Locate the cell with the specified text and output its (x, y) center coordinate. 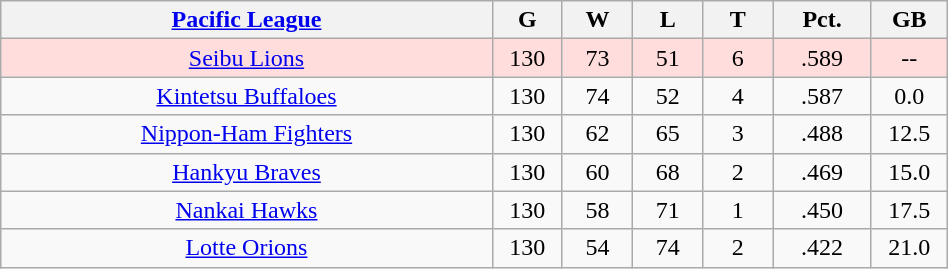
.450 (822, 210)
54 (597, 248)
Hankyu Braves (246, 172)
58 (597, 210)
-- (909, 58)
6 (738, 58)
Pacific League (246, 20)
W (597, 20)
62 (597, 134)
65 (668, 134)
21.0 (909, 248)
T (738, 20)
52 (668, 96)
.587 (822, 96)
.469 (822, 172)
Kintetsu Buffaloes (246, 96)
60 (597, 172)
GB (909, 20)
G (527, 20)
73 (597, 58)
51 (668, 58)
L (668, 20)
12.5 (909, 134)
4 (738, 96)
71 (668, 210)
Lotte Orions (246, 248)
Nippon-Ham Fighters (246, 134)
0.0 (909, 96)
.488 (822, 134)
Seibu Lions (246, 58)
.589 (822, 58)
Pct. (822, 20)
.422 (822, 248)
1 (738, 210)
3 (738, 134)
15.0 (909, 172)
68 (668, 172)
17.5 (909, 210)
Nankai Hawks (246, 210)
